Extract the (X, Y) coordinate from the center of the cell holding the provided text.  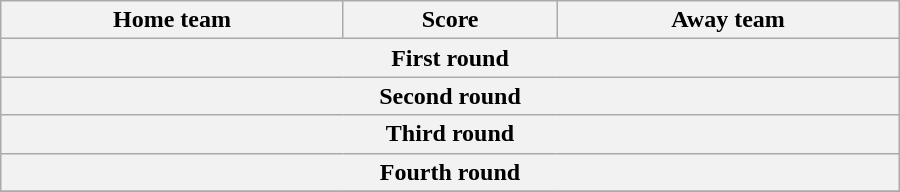
Score (450, 20)
Away team (728, 20)
Home team (172, 20)
First round (450, 58)
Second round (450, 96)
Fourth round (450, 172)
Third round (450, 134)
